Provide the [X, Y] coordinate of the cell's center where the given text is located.  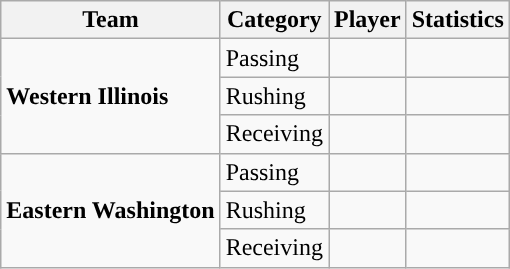
Eastern Washington [110, 210]
Team [110, 20]
Statistics [458, 20]
Western Illinois [110, 96]
Category [274, 20]
Player [367, 20]
